From the cell containing the given text, extract its center point as (X, Y) coordinate. 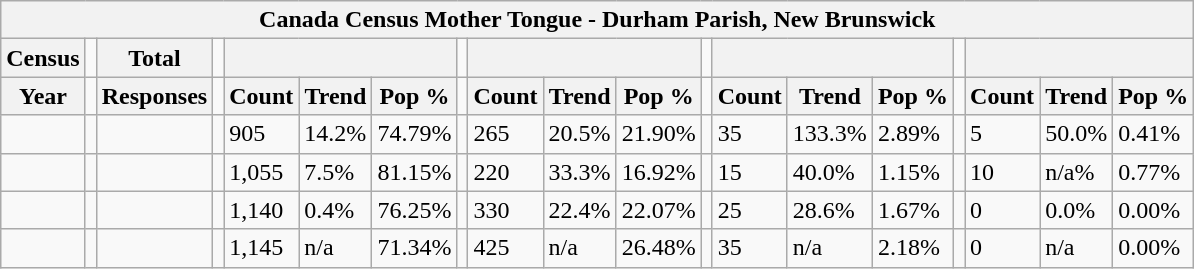
1.15% (912, 172)
81.15% (414, 172)
22.4% (580, 210)
0.77% (1154, 172)
220 (506, 172)
20.5% (580, 134)
0.4% (336, 210)
n/a% (1076, 172)
1,055 (262, 172)
Year (43, 96)
1,145 (262, 248)
Census (43, 58)
Responses (154, 96)
16.92% (658, 172)
28.6% (830, 210)
33.3% (580, 172)
425 (506, 248)
15 (750, 172)
905 (262, 134)
330 (506, 210)
14.2% (336, 134)
71.34% (414, 248)
1,140 (262, 210)
0.41% (1154, 134)
74.79% (414, 134)
10 (1002, 172)
22.07% (658, 210)
25 (750, 210)
40.0% (830, 172)
26.48% (658, 248)
21.90% (658, 134)
1.67% (912, 210)
2.89% (912, 134)
7.5% (336, 172)
Canada Census Mother Tongue - Durham Parish, New Brunswick (598, 20)
0.0% (1076, 210)
5 (1002, 134)
Total (154, 58)
133.3% (830, 134)
50.0% (1076, 134)
265 (506, 134)
2.18% (912, 248)
76.25% (414, 210)
